Capture the cell that displays the provided text and extract its [X, Y] central coordinate. 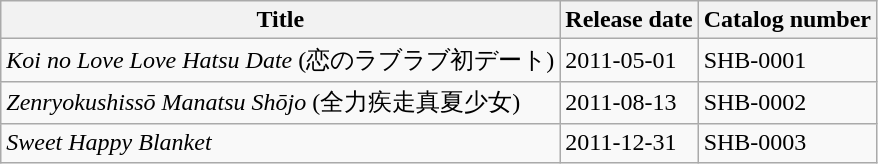
Catalog number [787, 20]
Release date [629, 20]
Title [280, 20]
2011-05-01 [629, 60]
Sweet Happy Blanket [280, 143]
SHB-0001 [787, 60]
2011-08-13 [629, 102]
SHB-0003 [787, 143]
SHB-0002 [787, 102]
Zenryokushissō Manatsu Shōjo (全力疾走真夏少女) [280, 102]
Koi no Love Love Hatsu Date (恋のラブラブ初デート) [280, 60]
2011-12-31 [629, 143]
